Identify which cell holds the provided text, then report its (x, y) central coordinate. 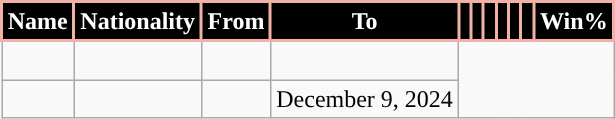
From (236, 22)
Nationality (138, 22)
Win% (574, 22)
To (365, 22)
December 9, 2024 (365, 99)
Name (38, 22)
